Pinpoint the cell where the given text exists, returning its [X, Y] midpoint coordinate. 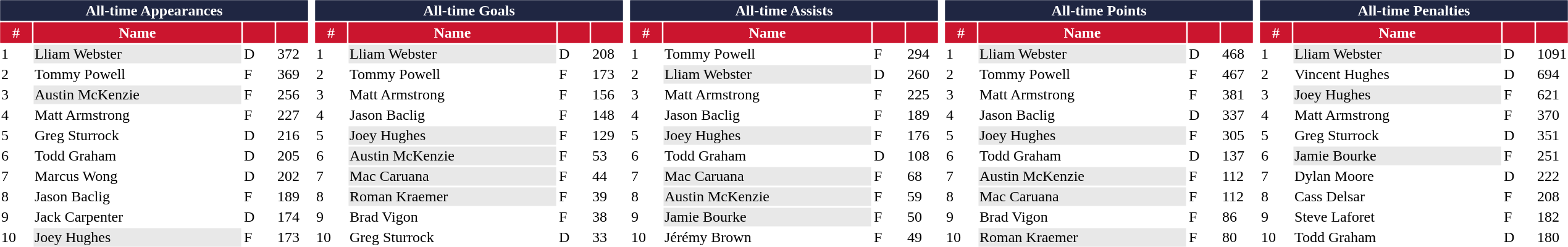
372 [293, 54]
337 [1238, 115]
39 [608, 197]
Cass Delsar [1397, 197]
All-time Penalties [1414, 10]
216 [293, 135]
108 [923, 156]
251 [1553, 156]
205 [293, 156]
68 [923, 176]
294 [923, 54]
53 [608, 156]
38 [608, 217]
86 [1238, 217]
227 [293, 115]
137 [1238, 156]
59 [923, 197]
1091 [1553, 54]
222 [1553, 176]
Dylan Moore [1397, 176]
Jack Carpenter [137, 217]
468 [1238, 54]
621 [1553, 94]
All-time Goals [469, 10]
148 [608, 115]
Marcus Wong [137, 176]
156 [608, 94]
174 [293, 217]
49 [923, 238]
351 [1553, 135]
All-time Points [1099, 10]
Steve Laforet [1397, 217]
260 [923, 75]
Jérémy Brown [767, 238]
225 [923, 94]
305 [1238, 135]
176 [923, 135]
80 [1238, 238]
202 [293, 176]
370 [1553, 115]
50 [923, 217]
694 [1553, 75]
182 [1553, 217]
381 [1238, 94]
Vincent Hughes [1397, 75]
180 [1553, 238]
467 [1238, 75]
256 [293, 94]
129 [608, 135]
All-time Assists [784, 10]
33 [608, 238]
44 [608, 176]
All-time Appearances [154, 10]
369 [293, 75]
